Return the (x, y) coordinate for the center point of the cell that contains the specified text.  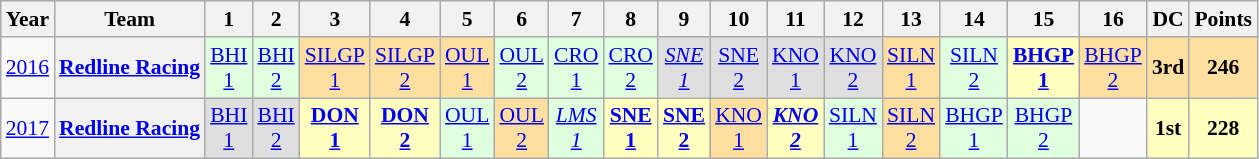
246 (1223, 68)
11 (796, 19)
13 (911, 19)
4 (405, 19)
9 (684, 19)
5 (467, 19)
7 (576, 19)
2016 (28, 68)
6 (521, 19)
LMS1 (576, 128)
3 (335, 19)
Year (28, 19)
12 (853, 19)
SILGP1 (335, 68)
2017 (28, 128)
1st (1168, 128)
10 (738, 19)
228 (1223, 128)
2 (276, 19)
15 (1044, 19)
DON2 (405, 128)
CRO2 (630, 68)
8 (630, 19)
16 (1113, 19)
DC (1168, 19)
Points (1223, 19)
1 (228, 19)
Team (130, 19)
14 (974, 19)
CRO1 (576, 68)
DON1 (335, 128)
3rd (1168, 68)
SILGP2 (405, 68)
